Output the (x, y) coordinate of the center of the cell containing the given text.  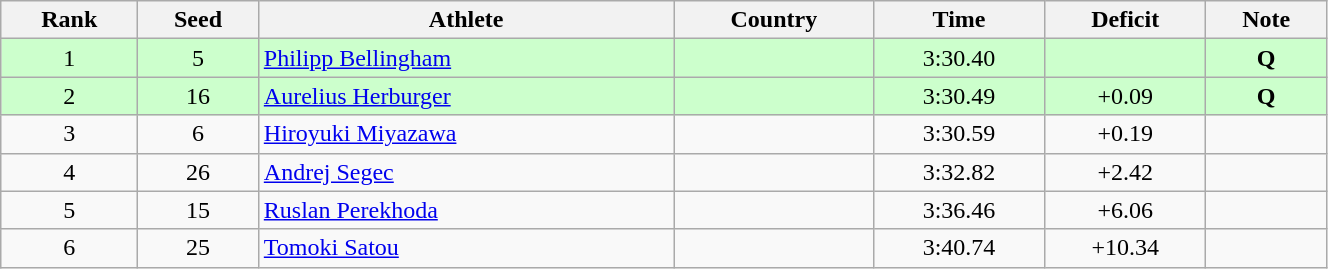
3 (70, 134)
25 (198, 248)
4 (70, 172)
26 (198, 172)
16 (198, 96)
Rank (70, 20)
3:30.49 (960, 96)
Ruslan Perekhoda (466, 210)
3:30.40 (960, 58)
Time (960, 20)
3:30.59 (960, 134)
Andrej Segec (466, 172)
Tomoki Satou (466, 248)
+0.19 (1126, 134)
+10.34 (1126, 248)
Hiroyuki Miyazawa (466, 134)
+2.42 (1126, 172)
+0.09 (1126, 96)
Philipp Bellingham (466, 58)
Deficit (1126, 20)
Aurelius Herburger (466, 96)
Seed (198, 20)
Country (774, 20)
15 (198, 210)
Athlete (466, 20)
2 (70, 96)
+6.06 (1126, 210)
1 (70, 58)
3:36.46 (960, 210)
3:32.82 (960, 172)
Note (1266, 20)
3:40.74 (960, 248)
